Provide the (X, Y) coordinate of the cell's center where the given text is located.  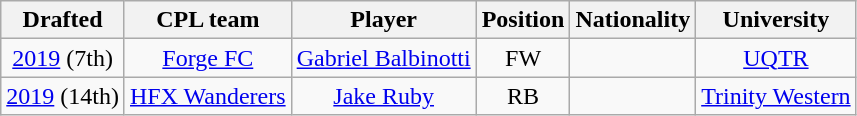
Trinity Western (776, 96)
Forge FC (208, 58)
Drafted (63, 20)
RB (523, 96)
CPL team (208, 20)
HFX Wanderers (208, 96)
Jake Ruby (384, 96)
Gabriel Balbinotti (384, 58)
Position (523, 20)
Player (384, 20)
University (776, 20)
UQTR (776, 58)
Nationality (633, 20)
2019 (7th) (63, 58)
FW (523, 58)
2019 (14th) (63, 96)
